From the cell containing the given text, extract its center point as (x, y) coordinate. 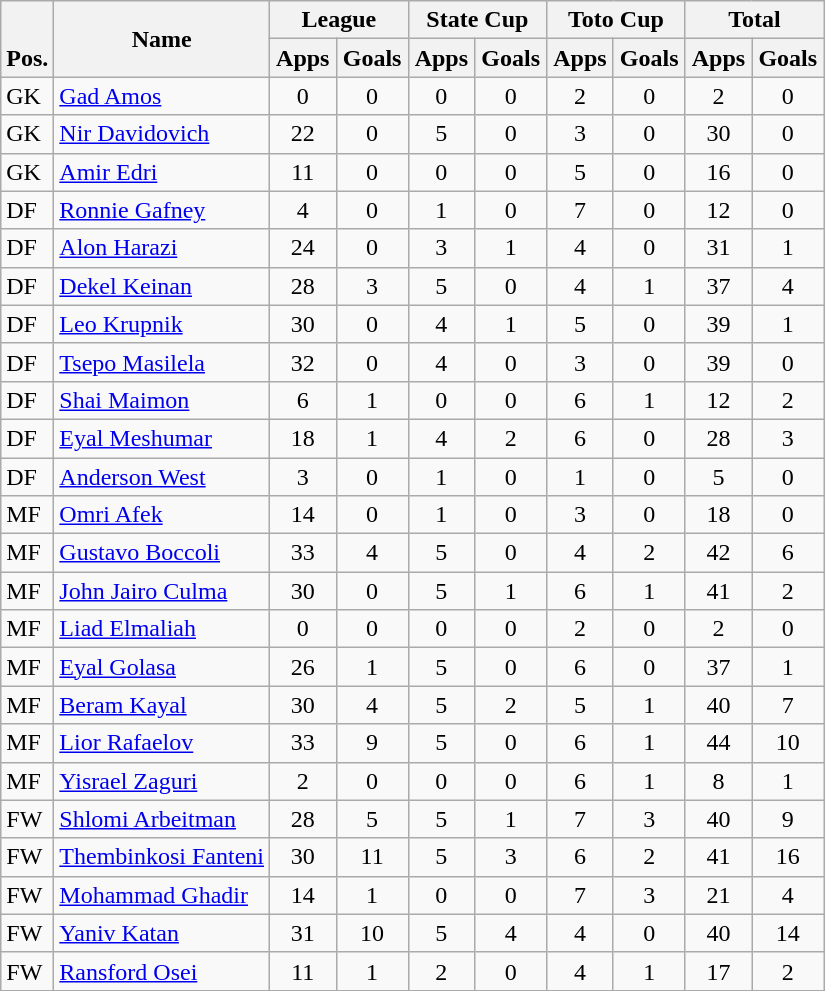
Mohammad Ghadir (162, 895)
8 (718, 781)
Shlomi Arbeitman (162, 819)
21 (718, 895)
State Cup (478, 20)
44 (718, 743)
Name (162, 39)
League (340, 20)
John Jairo Culma (162, 591)
24 (304, 248)
Total (754, 20)
Eyal Golasa (162, 667)
Alon Harazi (162, 248)
Shai Maimon (162, 400)
Tsepo Masilela (162, 362)
Ronnie Gafney (162, 210)
Lior Rafaelov (162, 743)
Toto Cup (616, 20)
Eyal Meshumar (162, 438)
Beram Kayal (162, 705)
Ransford Osei (162, 971)
Omri Afek (162, 515)
Liad Elmaliah (162, 629)
Pos. (28, 39)
Leo Krupnik (162, 324)
22 (304, 134)
17 (718, 971)
Gustavo Boccoli (162, 553)
32 (304, 362)
26 (304, 667)
Thembinkosi Fanteni (162, 857)
Yaniv Katan (162, 933)
Anderson West (162, 477)
Gad Amos (162, 96)
Nir Davidovich (162, 134)
Yisrael Zaguri (162, 781)
Amir Edri (162, 172)
Dekel Keinan (162, 286)
42 (718, 553)
